Detect which cell encompasses the target text, then output its (x, y) center coordinate. 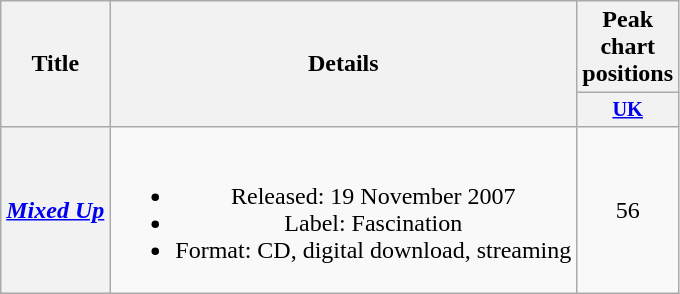
Details (344, 64)
Peak chart positions (628, 47)
UK (628, 110)
56 (628, 210)
Title (56, 64)
Mixed Up (56, 210)
Released: 19 November 2007Label: FascinationFormat: CD, digital download, streaming (344, 210)
